Return (X, Y) of the center of cell containing provided text 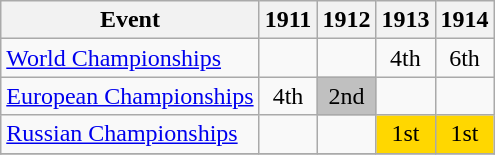
1912 (346, 20)
Event (130, 20)
1913 (406, 20)
Russian Championships (130, 134)
European Championships (130, 96)
6th (464, 58)
1914 (464, 20)
World Championships (130, 58)
2nd (346, 96)
1911 (288, 20)
